Pinpoint the cell where the given text exists, returning its (X, Y) midpoint coordinate. 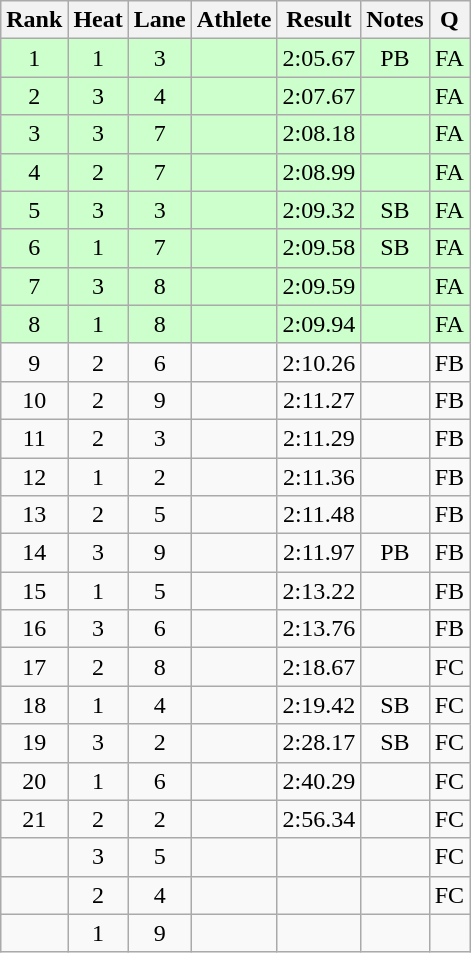
16 (34, 629)
12 (34, 477)
2:13.22 (319, 591)
2:56.34 (319, 819)
2:07.67 (319, 96)
2:09.94 (319, 324)
2:10.26 (319, 362)
Heat (98, 20)
Result (319, 20)
14 (34, 553)
2:08.18 (319, 134)
21 (34, 819)
2:11.27 (319, 400)
2:13.76 (319, 629)
2:11.97 (319, 553)
10 (34, 400)
13 (34, 515)
17 (34, 667)
2:09.32 (319, 210)
18 (34, 705)
15 (34, 591)
2:19.42 (319, 705)
Athlete (234, 20)
Notes (395, 20)
Rank (34, 20)
2:40.29 (319, 781)
2:28.17 (319, 743)
Q (449, 20)
20 (34, 781)
19 (34, 743)
Lane (160, 20)
2:05.67 (319, 58)
2:11.29 (319, 438)
2:09.59 (319, 286)
2:11.48 (319, 515)
11 (34, 438)
2:09.58 (319, 248)
2:08.99 (319, 172)
2:11.36 (319, 477)
2:18.67 (319, 667)
